Return the [x, y] coordinate for the center point of the cell that contains the specified text.  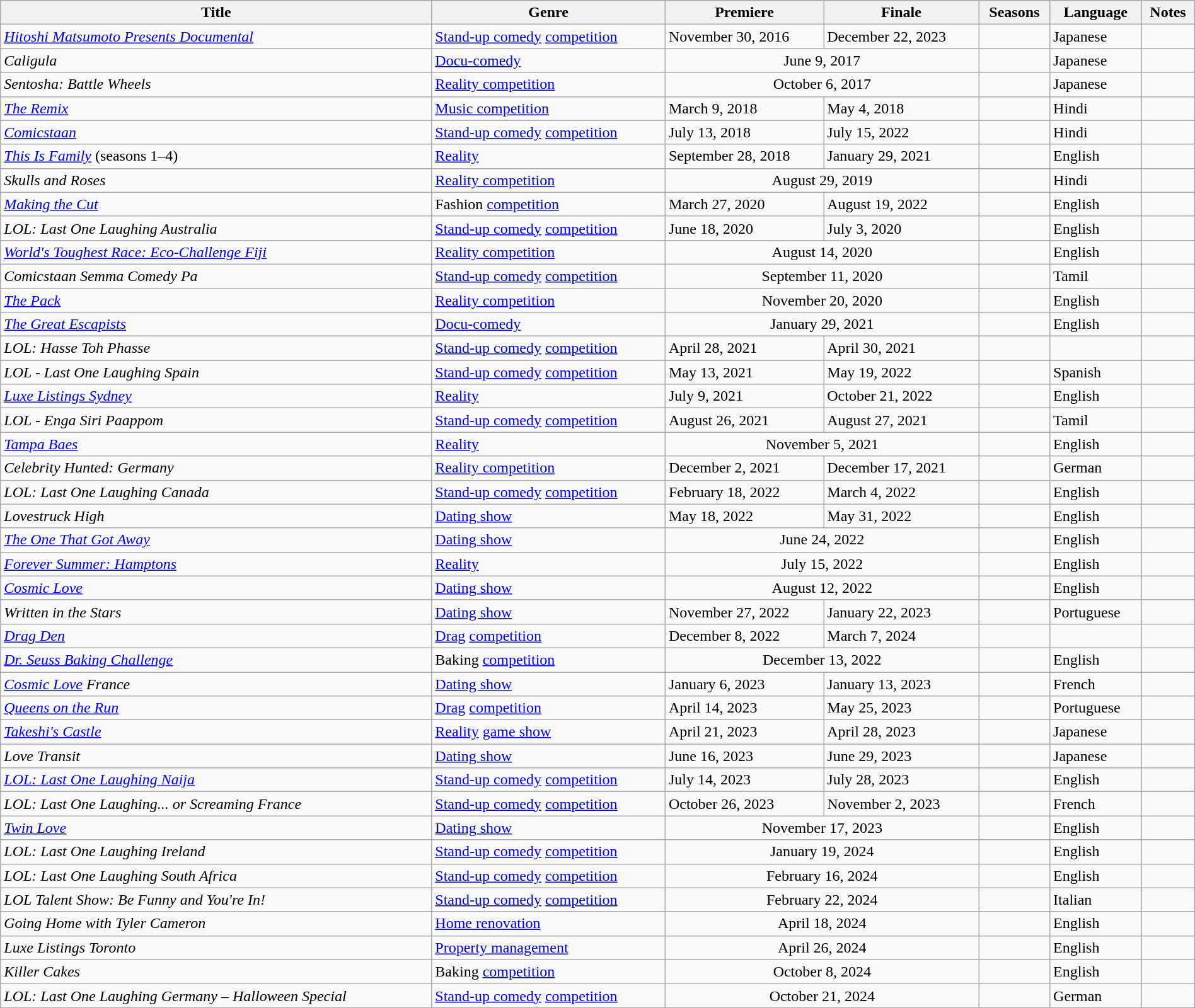
April 14, 2023 [744, 708]
July 9, 2021 [744, 396]
January 13, 2023 [901, 684]
Love Transit [216, 756]
November 27, 2022 [744, 612]
LOL: Last One Laughing Naija [216, 780]
March 4, 2022 [901, 492]
Takeshi's Castle [216, 732]
July 13, 2018 [744, 132]
August 12, 2022 [822, 588]
April 28, 2023 [901, 732]
September 11, 2020 [822, 276]
October 21, 2022 [901, 396]
March 7, 2024 [901, 636]
Italian [1095, 900]
The Remix [216, 108]
Reality game show [548, 732]
December 13, 2022 [822, 660]
July 14, 2023 [744, 780]
December 17, 2021 [901, 468]
This Is Family (seasons 1–4) [216, 156]
Forever Summer: Hamptons [216, 564]
Caligula [216, 60]
Queens on the Run [216, 708]
Twin Love [216, 828]
August 29, 2019 [822, 180]
April 28, 2021 [744, 348]
LOL: Last One Laughing Germany – Halloween Special [216, 995]
The Pack [216, 301]
June 24, 2022 [822, 540]
Music competition [548, 108]
World's Toughest Race: Eco-Challenge Fiji [216, 252]
October 21, 2024 [822, 995]
Hitoshi Matsumoto Presents Documental [216, 37]
Sentosha: Battle Wheels [216, 84]
Dr. Seuss Baking Challenge [216, 660]
March 9, 2018 [744, 108]
April 21, 2023 [744, 732]
Cosmic Love [216, 588]
Skulls and Roses [216, 180]
May 19, 2022 [901, 372]
October 6, 2017 [822, 84]
November 5, 2021 [822, 444]
January 6, 2023 [744, 684]
May 31, 2022 [901, 516]
March 27, 2020 [744, 204]
LOL: Last One Laughing South Africa [216, 876]
January 22, 2023 [901, 612]
May 18, 2022 [744, 516]
November 20, 2020 [822, 301]
October 26, 2023 [744, 804]
Going Home with Tyler Cameron [216, 924]
Genre [548, 13]
December 8, 2022 [744, 636]
November 30, 2016 [744, 37]
Killer Cakes [216, 971]
Luxe Listings Toronto [216, 948]
LOL Talent Show: Be Funny and You're In! [216, 900]
LOL - Last One Laughing Spain [216, 372]
Title [216, 13]
Fashion competition [548, 204]
Comicstaan Semma Comedy Pa [216, 276]
Language [1095, 13]
LOL - Enga Siri Paappom [216, 420]
September 28, 2018 [744, 156]
Tampa Baes [216, 444]
April 30, 2021 [901, 348]
June 9, 2017 [822, 60]
The Great Escapists [216, 324]
Home renovation [548, 924]
June 29, 2023 [901, 756]
LOL: Last One Laughing Australia [216, 228]
Spanish [1095, 372]
October 8, 2024 [822, 971]
LOL: Last One Laughing Ireland [216, 852]
February 22, 2024 [822, 900]
April 26, 2024 [822, 948]
Comicstaan [216, 132]
Lovestruck High [216, 516]
February 16, 2024 [822, 876]
Luxe Listings Sydney [216, 396]
July 3, 2020 [901, 228]
Written in the Stars [216, 612]
May 4, 2018 [901, 108]
June 18, 2020 [744, 228]
Cosmic Love France [216, 684]
The One That Got Away [216, 540]
LOL: Hasse Toh Phasse [216, 348]
Property management [548, 948]
May 13, 2021 [744, 372]
Premiere [744, 13]
June 16, 2023 [744, 756]
February 18, 2022 [744, 492]
Making the Cut [216, 204]
Finale [901, 13]
August 27, 2021 [901, 420]
January 19, 2024 [822, 852]
LOL: Last One Laughing... or Screaming France [216, 804]
April 18, 2024 [822, 924]
December 2, 2021 [744, 468]
Celebrity Hunted: Germany [216, 468]
November 17, 2023 [822, 828]
LOL: Last One Laughing Canada [216, 492]
Notes [1168, 13]
Seasons [1014, 13]
Drag Den [216, 636]
May 25, 2023 [901, 708]
December 22, 2023 [901, 37]
November 2, 2023 [901, 804]
August 19, 2022 [901, 204]
August 26, 2021 [744, 420]
August 14, 2020 [822, 252]
July 28, 2023 [901, 780]
